Pinpoint the cell where the given text exists, returning its [x, y] midpoint coordinate. 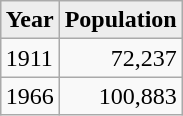
Year [30, 20]
1966 [30, 96]
72,237 [120, 58]
100,883 [120, 96]
Population [120, 20]
1911 [30, 58]
